Detect which cell encompasses the target text, then output its [X, Y] center coordinate. 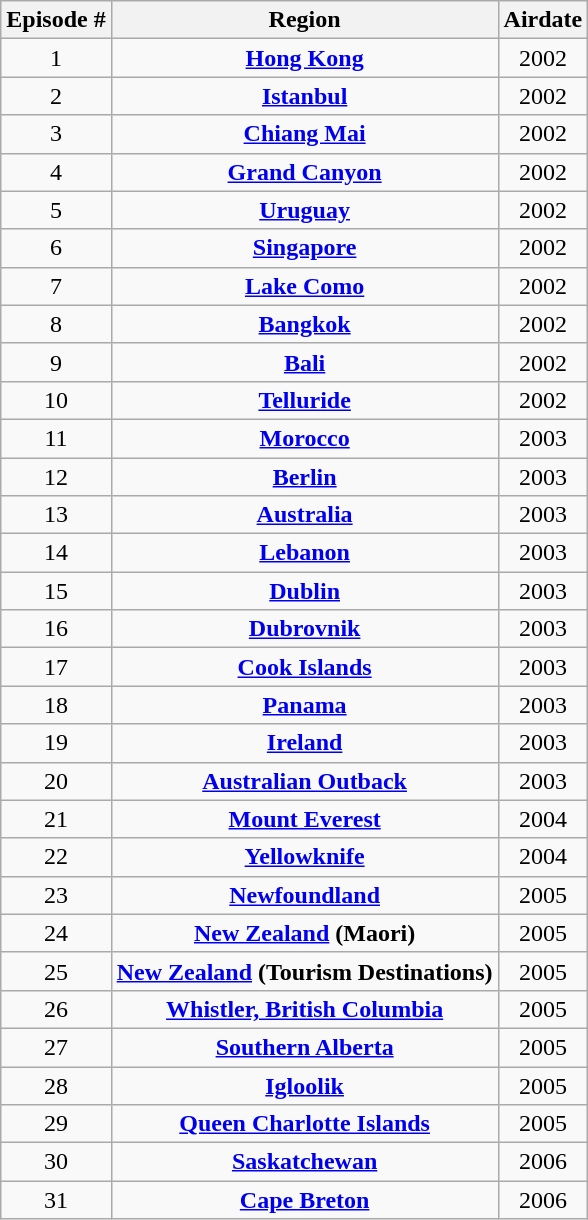
31 [56, 1200]
26 [56, 1009]
Cape Breton [304, 1200]
Ireland [304, 743]
Singapore [304, 248]
6 [56, 248]
3 [56, 134]
Mount Everest [304, 819]
Bangkok [304, 324]
Airdate [543, 20]
Grand Canyon [304, 172]
27 [56, 1047]
12 [56, 477]
Hong Kong [304, 58]
Morocco [304, 438]
10 [56, 400]
2 [56, 96]
Panama [304, 705]
15 [56, 591]
Dubrovnik [304, 629]
Cook Islands [304, 667]
Saskatchewan [304, 1162]
19 [56, 743]
16 [56, 629]
New Zealand (Tourism Destinations) [304, 971]
Southern Alberta [304, 1047]
1 [56, 58]
Queen Charlotte Islands [304, 1124]
Istanbul [304, 96]
Uruguay [304, 210]
21 [56, 819]
5 [56, 210]
Region [304, 20]
20 [56, 781]
Dublin [304, 591]
Bali [304, 362]
Telluride [304, 400]
New Zealand (Maori) [304, 933]
Chiang Mai [304, 134]
Yellowknife [304, 857]
18 [56, 705]
25 [56, 971]
13 [56, 515]
Lake Como [304, 286]
29 [56, 1124]
Newfoundland [304, 895]
28 [56, 1085]
23 [56, 895]
11 [56, 438]
Australia [304, 515]
Australian Outback [304, 781]
Igloolik [304, 1085]
Lebanon [304, 553]
9 [56, 362]
30 [56, 1162]
14 [56, 553]
Berlin [304, 477]
8 [56, 324]
22 [56, 857]
7 [56, 286]
Episode # [56, 20]
4 [56, 172]
24 [56, 933]
Whistler, British Columbia [304, 1009]
17 [56, 667]
